Return the (x, y) coordinate for the center point of the cell that contains the specified text.  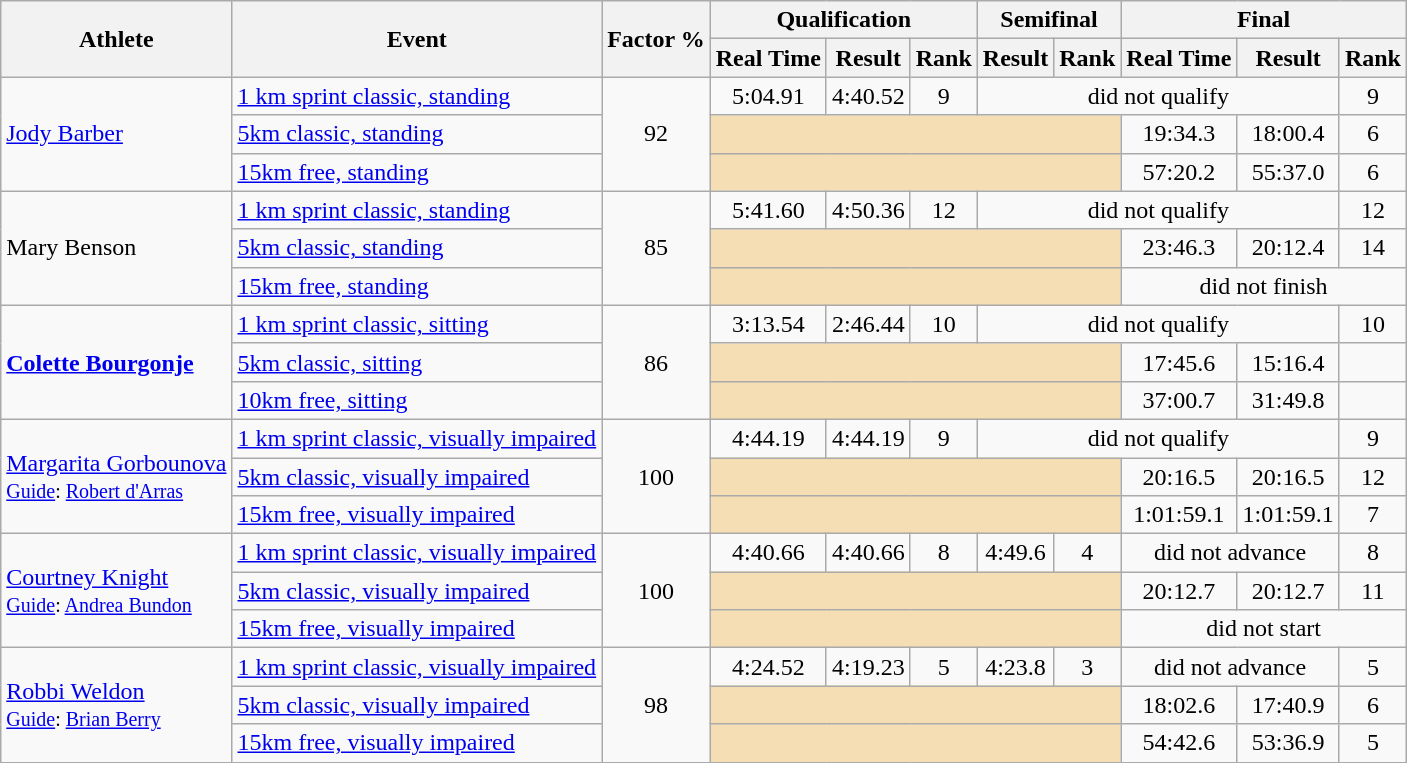
4:49.6 (1015, 553)
4:19.23 (868, 667)
4:23.8 (1015, 667)
Colette Bourgonje (116, 362)
53:36.9 (1288, 743)
15:16.4 (1288, 362)
4 (1088, 553)
5:04.91 (768, 96)
18:00.4 (1288, 134)
7 (1372, 515)
1 km sprint classic, sitting (417, 324)
57:20.2 (1179, 172)
4:24.52 (768, 667)
Mary Benson (116, 248)
did not start (1264, 629)
98 (656, 705)
Qualification (844, 20)
37:00.7 (1179, 400)
85 (656, 248)
92 (656, 134)
Semifinal (1049, 20)
20:12.4 (1288, 248)
5:41.60 (768, 210)
Courtney KnightGuide: Andrea Bundon (116, 591)
18:02.6 (1179, 705)
Final (1264, 20)
5km classic, sitting (417, 362)
55:37.0 (1288, 172)
Event (417, 39)
4:40.52 (868, 96)
Margarita GorbounovaGuide: Robert d'Arras (116, 476)
19:34.3 (1179, 134)
did not finish (1264, 286)
23:46.3 (1179, 248)
11 (1372, 591)
14 (1372, 248)
3 (1088, 667)
Athlete (116, 39)
3:13.54 (768, 324)
Factor % (656, 39)
31:49.8 (1288, 400)
17:45.6 (1179, 362)
17:40.9 (1288, 705)
2:46.44 (868, 324)
86 (656, 362)
4:50.36 (868, 210)
54:42.6 (1179, 743)
Jody Barber (116, 134)
Robbi WeldonGuide: Brian Berry (116, 705)
10km free, sitting (417, 400)
